Identify which cell holds the provided text, then report its (X, Y) central coordinate. 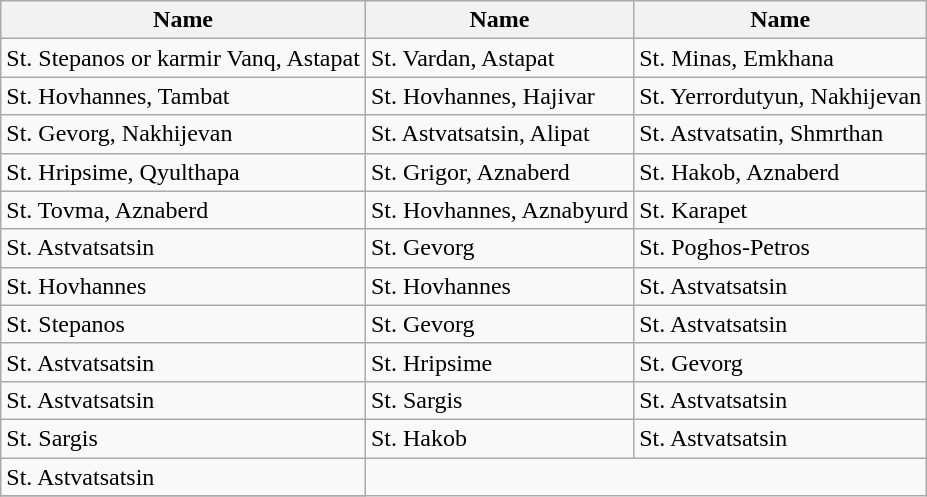
St. Poghos-Petros (780, 248)
St. Hovhannes, Tambat (184, 96)
St. Astvatsatin, Shmrthan (780, 134)
St. Grigor, Aznaberd (499, 172)
St. Astvatsatsin, Alipat (499, 134)
St. Yerrordutyun, Nakhijevan (780, 96)
St. Tovma, Aznaberd (184, 210)
St. Vardan, Astapat (499, 58)
St. Hovhannes, Hajivar (499, 96)
St. Karapet (780, 210)
St. Stepanos or karmir Vanq, Astapat (184, 58)
St. Gevorg, Nakhijevan (184, 134)
St. Hakob, Aznaberd (780, 172)
St. Hakob (499, 438)
St. Stepanos (184, 324)
St. Minas, Emkhana (780, 58)
St. Hripsime (499, 362)
St. Hripsime, Qyulthapa (184, 172)
St. Hovhannes, Aznabyurd (499, 210)
